Search for the cell housing the specified text and yield its (x, y) center coordinate. 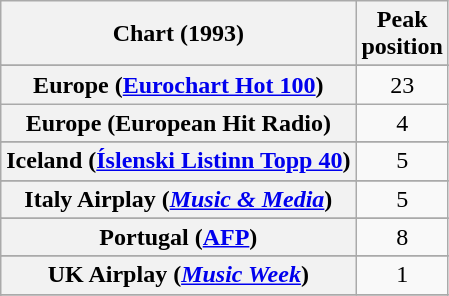
Italy Airplay (Music & Media) (178, 199)
Europe (Eurochart Hot 100) (178, 85)
23 (402, 85)
Peakposition (402, 34)
UK Airplay (Music Week) (178, 275)
Portugal (AFP) (178, 237)
Chart (1993) (178, 34)
Europe (European Hit Radio) (178, 123)
4 (402, 123)
8 (402, 237)
Iceland (Íslenski Listinn Topp 40) (178, 161)
1 (402, 275)
